Capture the cell that displays the provided text and extract its [X, Y] central coordinate. 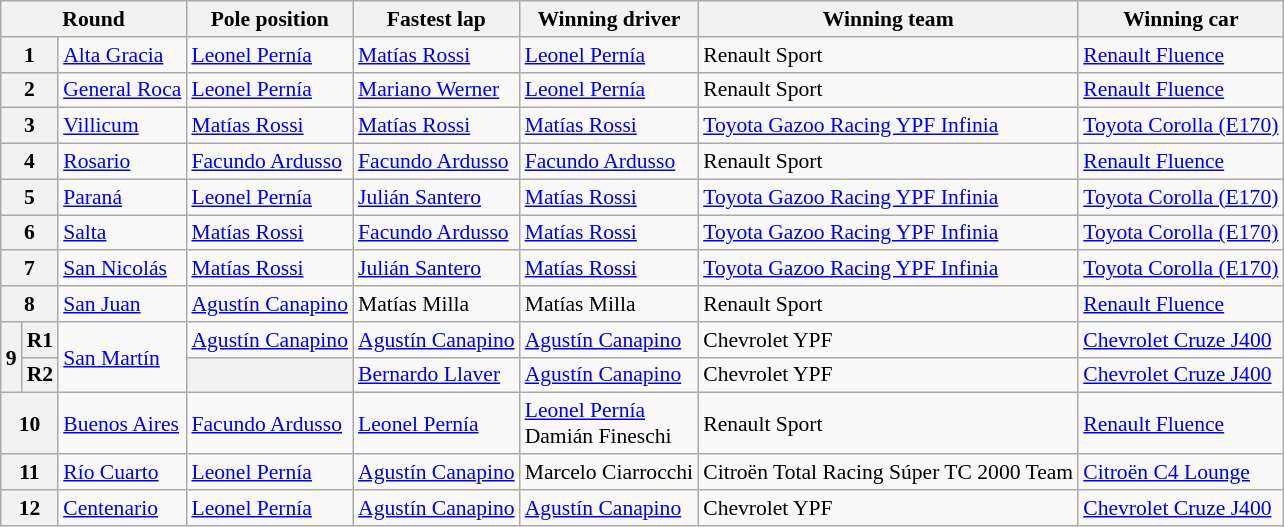
Bernardo Llaver [436, 375]
Villicum [122, 126]
10 [30, 424]
Winning driver [610, 19]
Winning team [888, 19]
Leonel Pernía Damián Fineschi [610, 424]
Citroën C4 Lounge [1180, 472]
8 [30, 304]
San Nicolás [122, 269]
Centenario [122, 508]
3 [30, 126]
2 [30, 90]
Mariano Werner [436, 90]
Winning car [1180, 19]
4 [30, 162]
R2 [40, 375]
5 [30, 197]
Río Cuarto [122, 472]
6 [30, 233]
San Juan [122, 304]
Fastest lap [436, 19]
R1 [40, 340]
Buenos Aires [122, 424]
12 [30, 508]
7 [30, 269]
Salta [122, 233]
11 [30, 472]
1 [30, 55]
Paraná [122, 197]
Alta Gracia [122, 55]
Round [94, 19]
General Roca [122, 90]
Rosario [122, 162]
Pole position [270, 19]
Marcelo Ciarrocchi [610, 472]
9 [12, 358]
San Martín [122, 358]
Citroën Total Racing Súper TC 2000 Team [888, 472]
